For the text-containing cell, return its midpoint in (x, y) coordinate format. 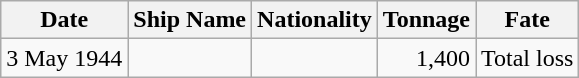
Ship Name (190, 20)
Tonnage (426, 20)
3 May 1944 (64, 58)
Fate (528, 20)
1,400 (426, 58)
Nationality (315, 20)
Date (64, 20)
Total loss (528, 58)
